Capture the cell that displays the provided text and extract its (X, Y) central coordinate. 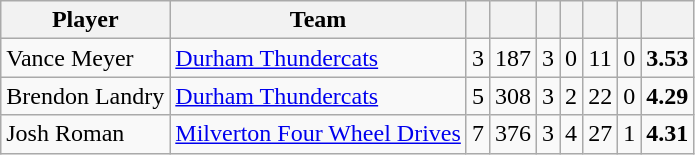
4.29 (668, 96)
187 (512, 58)
308 (512, 96)
Player (86, 20)
22 (600, 96)
4 (572, 134)
1 (630, 134)
Josh Roman (86, 134)
376 (512, 134)
3.53 (668, 58)
2 (572, 96)
Team (318, 20)
11 (600, 58)
27 (600, 134)
Vance Meyer (86, 58)
4.31 (668, 134)
7 (478, 134)
Brendon Landry (86, 96)
5 (478, 96)
Milverton Four Wheel Drives (318, 134)
